Determine the (X, Y) coordinate at the center of the cell enclosing the given text.  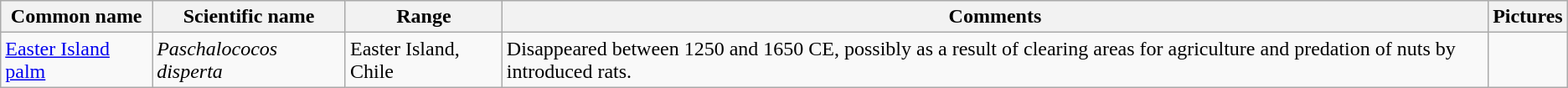
Range (424, 17)
Easter Island, Chile (424, 60)
Comments (995, 17)
Paschalococos disperta (250, 60)
Easter Island palm (77, 60)
Disappeared between 1250 and 1650 CE, possibly as a result of clearing areas for agriculture and predation of nuts by introduced rats. (995, 60)
Pictures (1528, 17)
Scientific name (250, 17)
Common name (77, 17)
